Pinpoint the cell where the given text exists, returning its [x, y] midpoint coordinate. 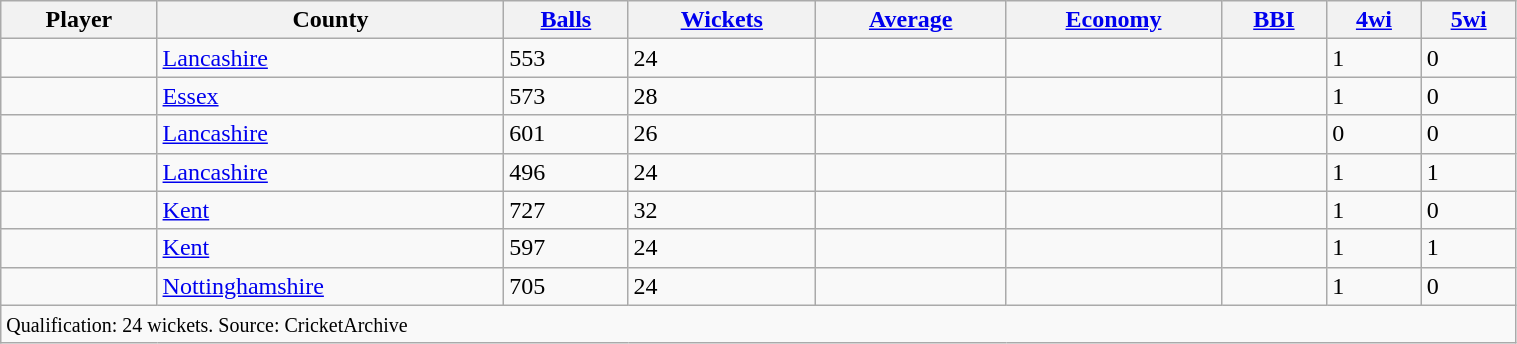
496 [566, 172]
Qualification: 24 wickets. Source: CricketArchive [758, 324]
Average [911, 20]
Balls [566, 20]
Wickets [722, 20]
553 [566, 58]
573 [566, 96]
Player [79, 20]
Nottinghamshire [330, 286]
32 [722, 210]
26 [722, 134]
Essex [330, 96]
597 [566, 248]
Economy [1114, 20]
BBI [1274, 20]
28 [722, 96]
County [330, 20]
4wi [1374, 20]
727 [566, 210]
705 [566, 286]
601 [566, 134]
5wi [1468, 20]
